For the text-containing cell, return its midpoint in [X, Y] coordinate format. 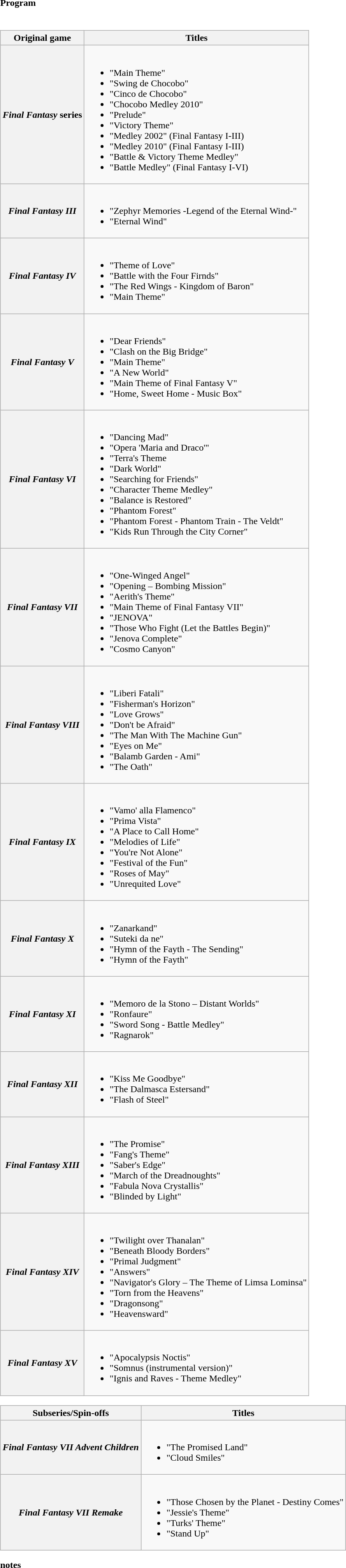
"Memoro de la Stono – Distant Worlds""Ronfaure""Sword Song - Battle Medley""Ragnarok" [196, 1014]
Final Fantasy series [42, 114]
Final Fantasy III [42, 211]
Final Fantasy IV [42, 276]
"Vamo' alla Flamenco""Prima Vista""A Place to Call Home""Melodies of Life""You're Not Alone""Festival of the Fun""Roses of May""Unrequited Love" [196, 842]
Final Fantasy V [42, 362]
"The Promise""Fang's Theme""Saber's Edge""March of the Dreadnoughts""Fabula Nova Crystallis""Blinded by Light" [196, 1165]
Final Fantasy X [42, 939]
Final Fantasy VII Remake [71, 1512]
Final Fantasy XIV [42, 1272]
Final Fantasy IX [42, 842]
Final Fantasy VIII [42, 725]
Final Fantasy XIII [42, 1165]
Final Fantasy XI [42, 1014]
Final Fantasy VI [42, 479]
Subseries/Spin-offs [71, 1413]
Final Fantasy VII [42, 607]
Final Fantasy XII [42, 1084]
"Zephyr Memories -Legend of the Eternal Wind-""Eternal Wind" [196, 211]
"Those Chosen by the Planet - Destiny Comes""Jessie's Theme""Turks' Theme""Stand Up" [243, 1512]
"The Promised Land""Cloud Smiles" [243, 1447]
"Apocalypsis Noctis""Somnus (instrumental version)""Ignis and Raves - Theme Medley" [196, 1363]
"Kiss Me Goodbye""The Dalmasca Estersand""Flash of Steel" [196, 1084]
"Dear Friends""Clash on the Big Bridge""Main Theme""A New World""Main Theme of Final Fantasy V""Home, Sweet Home - Music Box" [196, 362]
"Zanarkand""Suteki da ne""Hymn of the Fayth - The Sending""Hymn of the Fayth" [196, 939]
"Theme of Love""Battle with the Four Firnds""The Red Wings - Kingdom of Baron""Main Theme" [196, 276]
Original game [42, 38]
Final Fantasy XV [42, 1363]
"Liberi Fatali""Fisherman's Horizon""Love Grows""Don't be Afraid""The Man With The Machine Gun""Eyes on Me""Balamb Garden - Ami""The Oath" [196, 725]
Final Fantasy VII Advent Children [71, 1447]
